Capture the cell that displays the provided text and extract its (x, y) central coordinate. 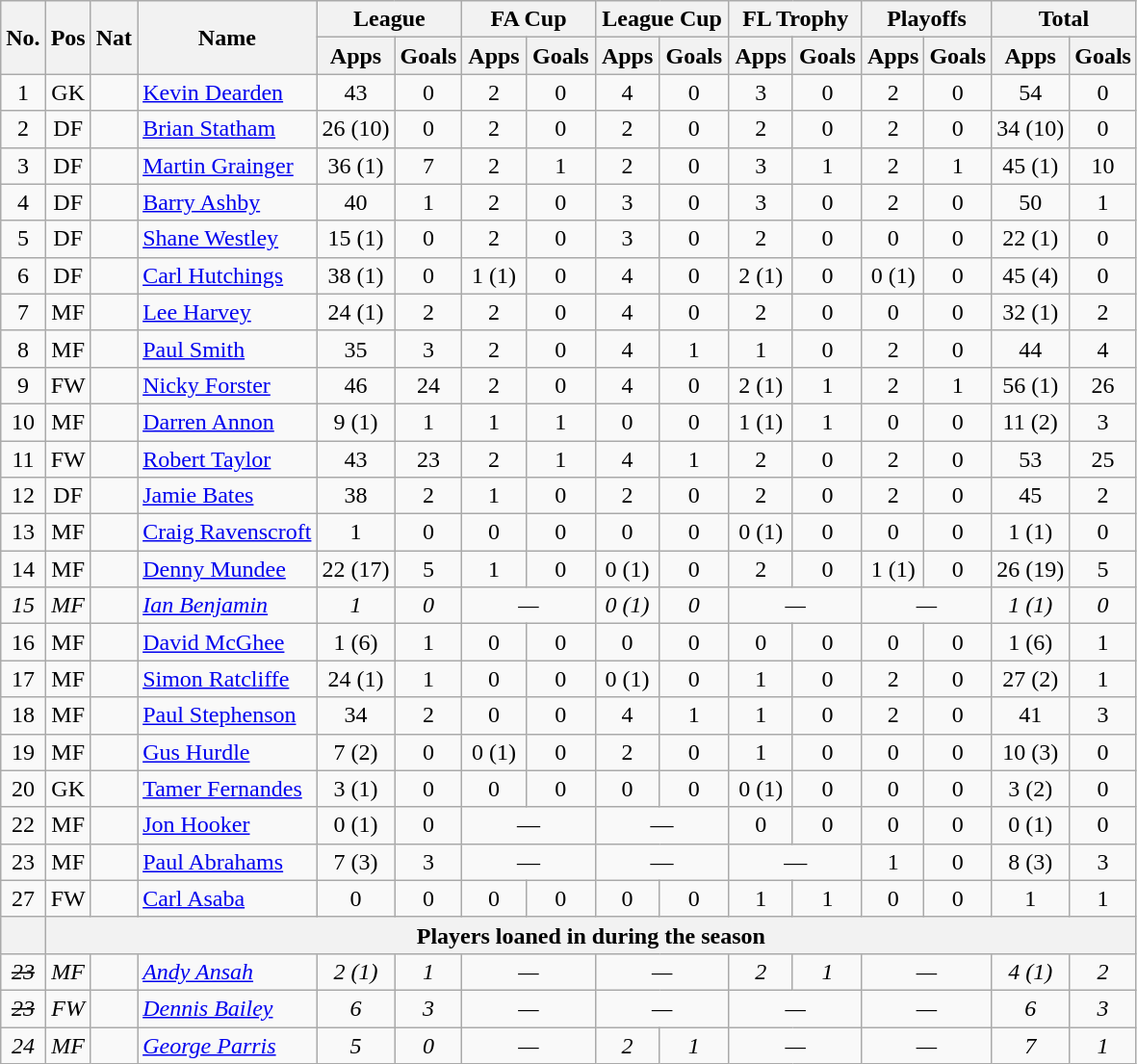
Dennis Bailey (227, 1008)
15 (1) (356, 239)
Darren Annon (227, 422)
8 (3) (1030, 862)
26 (19) (1030, 569)
FA Cup (530, 19)
Jon Hooker (227, 825)
13 (23, 532)
No. (23, 38)
9 (23, 385)
Brian Statham (227, 129)
League Cup (662, 19)
14 (23, 569)
27 (2) (1030, 679)
41 (1030, 715)
8 (23, 349)
25 (1103, 459)
Barry Ashby (227, 202)
Shane Westley (227, 239)
Denny Mundee (227, 569)
3 (2) (1030, 789)
Andy Ansah (227, 972)
11 (2) (1030, 422)
7 (3) (356, 862)
4 (1) (1030, 972)
FL Trophy (795, 19)
22 (17) (356, 569)
35 (356, 349)
22 (1) (1030, 239)
Nicky Forster (227, 385)
17 (23, 679)
Craig Ravenscroft (227, 532)
38 (1) (356, 275)
19 (23, 752)
45 (1) (1030, 166)
Carl Hutchings (227, 275)
Kevin Dearden (227, 92)
7 (2) (356, 752)
38 (356, 496)
Players loaned in during the season (591, 935)
Tamer Fernandes (227, 789)
26 (10) (356, 129)
50 (1030, 202)
15 (23, 606)
45 (4) (1030, 275)
Simon Ratcliffe (227, 679)
Paul Stephenson (227, 715)
34 (10) (1030, 129)
40 (356, 202)
20 (23, 789)
9 (1) (356, 422)
David McGhee (227, 642)
53 (1030, 459)
26 (1103, 385)
22 (23, 825)
27 (23, 898)
Carl Asaba (227, 898)
Nat (114, 38)
3 (1) (356, 789)
11 (23, 459)
Total (1065, 19)
Gus Hurdle (227, 752)
45 (1030, 496)
34 (356, 715)
Name (227, 38)
44 (1030, 349)
46 (356, 385)
Jamie Bates (227, 496)
League (389, 19)
Pos (67, 38)
54 (1030, 92)
18 (23, 715)
10 (3) (1030, 752)
56 (1) (1030, 385)
Playoffs (926, 19)
12 (23, 496)
George Parris (227, 1045)
Paul Abrahams (227, 862)
36 (1) (356, 166)
32 (1) (1030, 312)
16 (23, 642)
Lee Harvey (227, 312)
Martin Grainger (227, 166)
Ian Benjamin (227, 606)
Robert Taylor (227, 459)
Paul Smith (227, 349)
